Pinpoint the cell where the given text exists, returning its [x, y] midpoint coordinate. 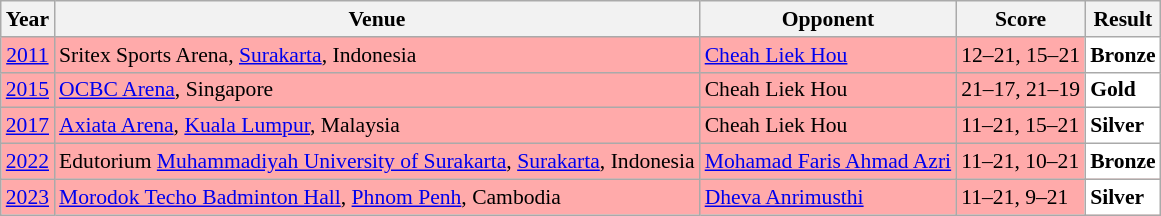
11–21, 15–21 [1020, 126]
Mohamad Faris Ahmad Azri [828, 162]
2017 [28, 126]
Sritex Sports Arena, Surakarta, Indonesia [377, 55]
Edutorium Muhammadiyah University of Surakarta, Surakarta, Indonesia [377, 162]
OCBC Arena, Singapore [377, 90]
Year [28, 19]
Gold [1123, 90]
11–21, 10–21 [1020, 162]
21–17, 21–19 [1020, 90]
2023 [28, 197]
Result [1123, 19]
Venue [377, 19]
2011 [28, 55]
Dheva Anrimusthi [828, 197]
Axiata Arena, Kuala Lumpur, Malaysia [377, 126]
Opponent [828, 19]
2015 [28, 90]
12–21, 15–21 [1020, 55]
11–21, 9–21 [1020, 197]
Morodok Techo Badminton Hall, Phnom Penh, Cambodia [377, 197]
Score [1020, 19]
2022 [28, 162]
